Extract the [X, Y] coordinate from the center of the cell holding the provided text.  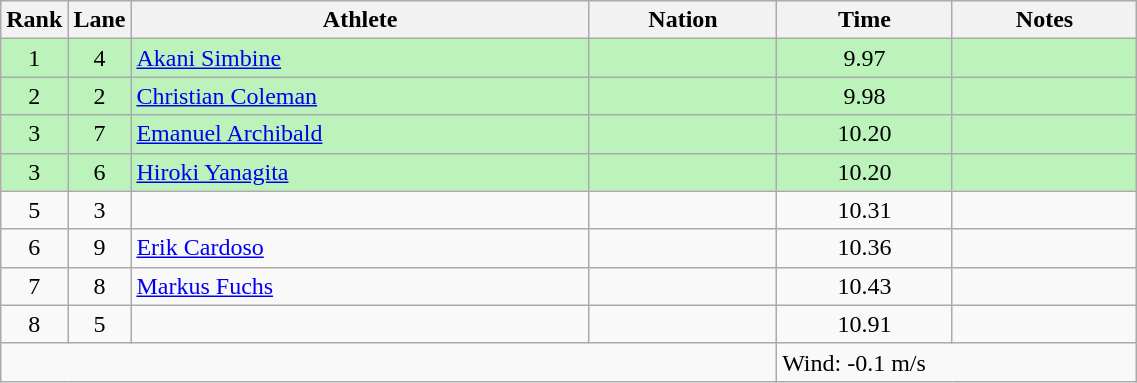
9 [100, 248]
9.97 [865, 58]
Lane [100, 20]
Athlete [360, 20]
1 [34, 58]
Markus Fuchs [360, 286]
Emanuel Archibald [360, 134]
Erik Cardoso [360, 248]
Wind: -0.1 m/s [957, 362]
Hiroki Yanagita [360, 172]
Nation [682, 20]
Christian Coleman [360, 96]
Akani Simbine [360, 58]
10.31 [865, 210]
4 [100, 58]
10.36 [865, 248]
Time [865, 20]
Rank [34, 20]
9.98 [865, 96]
Notes [1044, 20]
10.91 [865, 324]
10.43 [865, 286]
